Output the [x, y] coordinate of the center of the cell containing the given text.  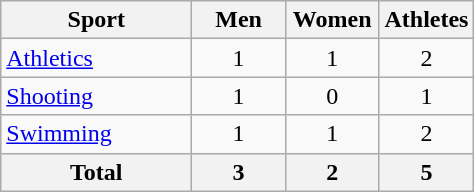
Shooting [96, 96]
Athletics [96, 58]
Sport [96, 20]
Athletes [426, 20]
Total [96, 172]
3 [239, 172]
0 [332, 96]
Swimming [96, 134]
5 [426, 172]
Men [239, 20]
Women [332, 20]
